Return the (X, Y) coordinate for the center point of the cell that contains the specified text.  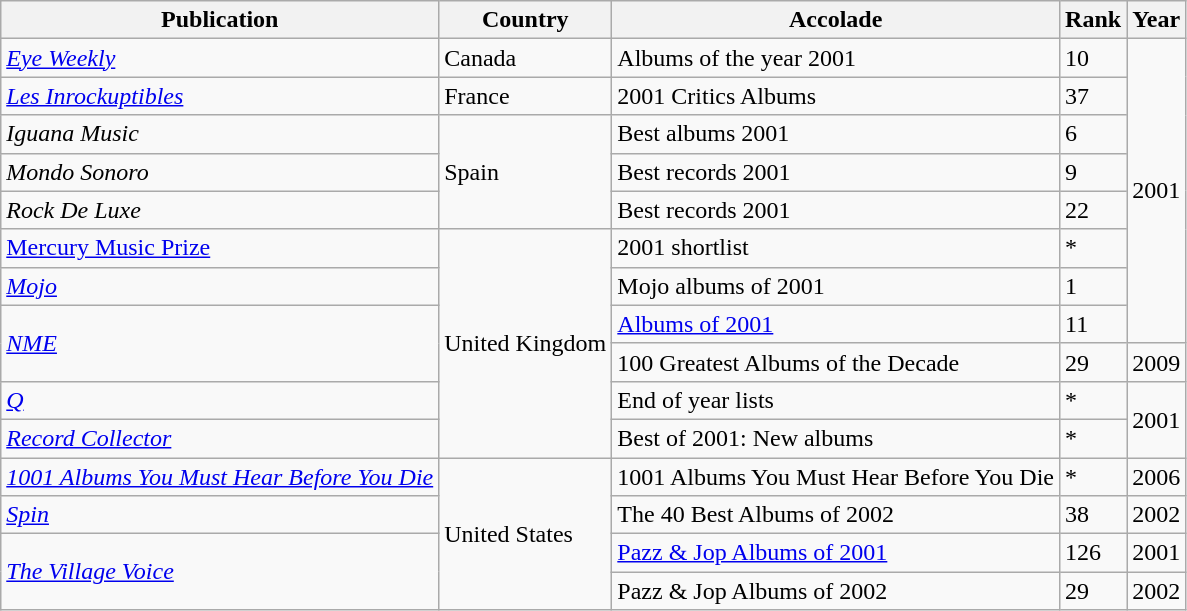
Publication (220, 20)
Eye Weekly (220, 58)
France (526, 96)
2006 (1156, 477)
Mojo (220, 286)
End of year lists (836, 400)
100 Greatest Albums of the Decade (836, 362)
38 (1094, 515)
Albums of the year 2001 (836, 58)
Pazz & Jop Albums of 2001 (836, 553)
Iguana Music (220, 134)
126 (1094, 553)
Albums of 2001 (836, 324)
2009 (1156, 362)
Record Collector (220, 438)
NME (220, 343)
Canada (526, 58)
Spin (220, 515)
22 (1094, 210)
Q (220, 400)
Rock De Luxe (220, 210)
Country (526, 20)
Pazz & Jop Albums of 2002 (836, 591)
United Kingdom (526, 343)
United States (526, 534)
Year (1156, 20)
9 (1094, 172)
10 (1094, 58)
6 (1094, 134)
Mojo albums of 2001 (836, 286)
The 40 Best Albums of 2002 (836, 515)
37 (1094, 96)
Best of 2001: New albums (836, 438)
Mondo Sonoro (220, 172)
Best albums 2001 (836, 134)
2001 shortlist (836, 248)
11 (1094, 324)
2001 Critics Albums (836, 96)
Les Inrockuptibles (220, 96)
Rank (1094, 20)
Mercury Music Prize (220, 248)
Spain (526, 172)
1 (1094, 286)
Accolade (836, 20)
The Village Voice (220, 572)
